Output the [X, Y] coordinate of the center of the cell containing the given text.  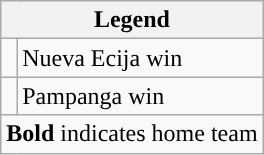
Bold indicates home team [132, 134]
Pampanga win [140, 96]
Legend [132, 20]
Nueva Ecija win [140, 58]
